Pinpoint the cell where the given text exists, returning its (x, y) midpoint coordinate. 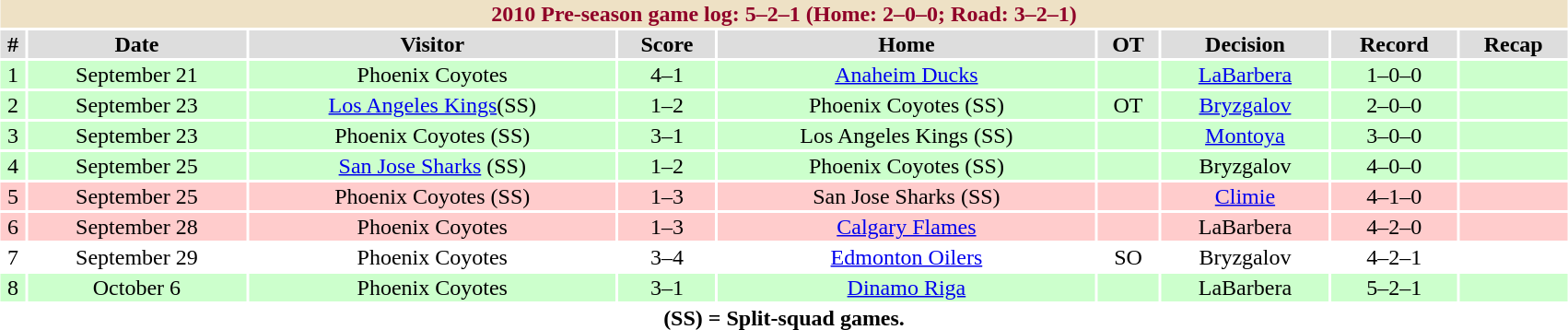
SO (1129, 257)
3–0–0 (1394, 136)
4–1 (667, 75)
6 (13, 227)
Los Angeles Kings(SS) (433, 105)
5 (13, 196)
Calgary Flames (907, 227)
Record (1394, 44)
September 21 (136, 75)
4–2–1 (1394, 257)
3 (13, 136)
October 6 (136, 288)
Date (136, 44)
Visitor (433, 44)
Score (667, 44)
Los Angeles Kings (SS) (907, 136)
Home (907, 44)
3–4 (667, 257)
# (13, 44)
2 (13, 105)
Dinamo Riga (907, 288)
1 (13, 75)
September 29 (136, 257)
4–0–0 (1394, 166)
Edmonton Oilers (907, 257)
5–2–1 (1394, 288)
4–2–0 (1394, 227)
Anaheim Ducks (907, 75)
Climie (1245, 196)
8 (13, 288)
2–0–0 (1394, 105)
Decision (1245, 44)
September 28 (136, 227)
2010 Pre-season game log: 5–2–1 (Home: 2–0–0; Road: 3–2–1) (784, 14)
1–0–0 (1394, 75)
Recap (1513, 44)
4 (13, 166)
4–1–0 (1394, 196)
Montoya (1245, 136)
7 (13, 257)
